Pinpoint the cell where the given text exists, returning its (X, Y) midpoint coordinate. 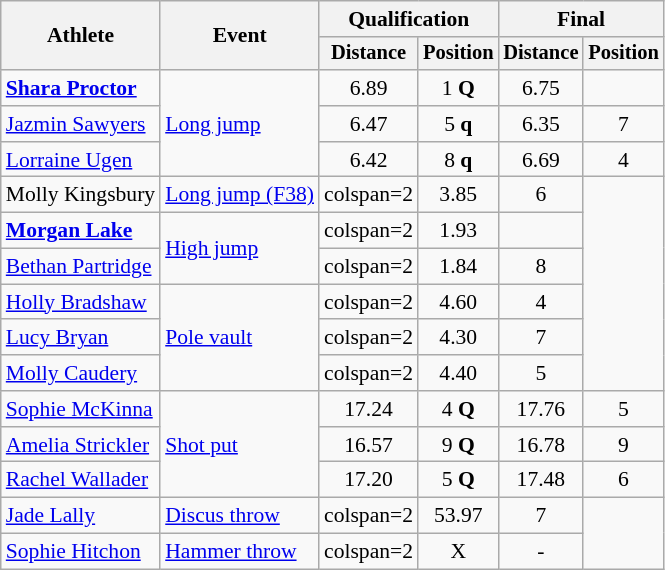
6.89 (368, 88)
5 q (458, 124)
Final (580, 19)
6.42 (368, 160)
6.75 (540, 88)
8 q (458, 160)
4.30 (458, 338)
Jazmin Sawyers (80, 124)
1.93 (458, 231)
Event (240, 36)
3.85 (458, 195)
Pole vault (240, 338)
Shara Proctor (80, 88)
Shot put (240, 444)
Sophie Hitchon (80, 552)
Amelia Strickler (80, 445)
Long jump (240, 124)
Holly Bradshaw (80, 302)
6.35 (540, 124)
17.76 (540, 409)
Lucy Bryan (80, 338)
16.57 (368, 445)
Molly Caudery (80, 373)
16.78 (540, 445)
6.47 (368, 124)
8 (540, 267)
Sophie McKinna (80, 409)
Jade Lally (80, 516)
Molly Kingsbury (80, 195)
5 Q (458, 480)
17.24 (368, 409)
53.97 (458, 516)
4 Q (458, 409)
4.60 (458, 302)
Athlete (80, 36)
Bethan Partridge (80, 267)
Qualification (408, 19)
9 (623, 445)
1.84 (458, 267)
9 Q (458, 445)
Discus throw (240, 516)
1 Q (458, 88)
17.20 (368, 480)
6.69 (540, 160)
X (458, 552)
17.48 (540, 480)
Rachel Wallader (80, 480)
Hammer throw (240, 552)
Lorraine Ugen (80, 160)
4.40 (458, 373)
Morgan Lake (80, 231)
High jump (240, 248)
- (540, 552)
Long jump (F38) (240, 195)
